From the cell containing the given text, extract its center point as [x, y] coordinate. 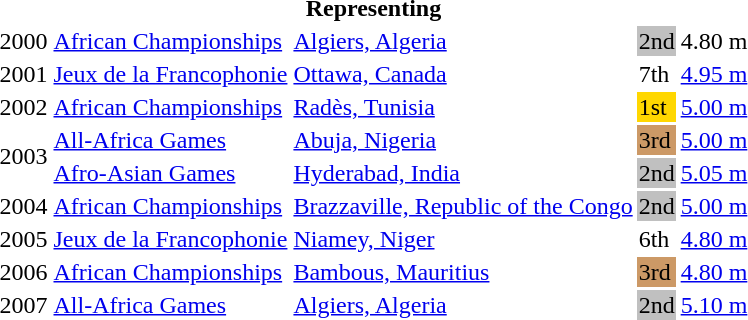
Radès, Tunisia [463, 107]
Hyderabad, India [463, 173]
Afro-Asian Games [170, 173]
Ottawa, Canada [463, 74]
Bambous, Mauritius [463, 272]
6th [656, 239]
Niamey, Niger [463, 239]
1st [656, 107]
Abuja, Nigeria [463, 140]
7th [656, 74]
Brazzaville, Republic of the Congo [463, 206]
